From the cell containing the given text, extract its center point as (x, y) coordinate. 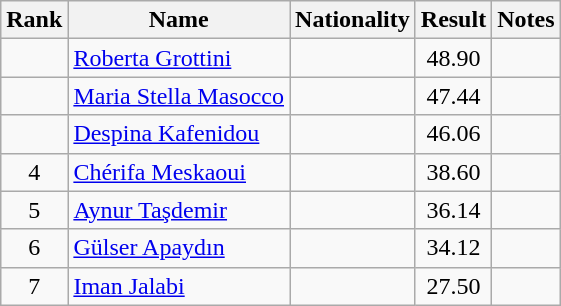
7 (34, 286)
46.06 (453, 134)
47.44 (453, 96)
5 (34, 210)
Roberta Grottini (179, 58)
36.14 (453, 210)
Nationality (353, 20)
Maria Stella Masocco (179, 96)
6 (34, 248)
Name (179, 20)
Result (453, 20)
34.12 (453, 248)
4 (34, 172)
Iman Jalabi (179, 286)
Notes (526, 20)
Despina Kafenidou (179, 134)
Chérifa Meskaoui (179, 172)
Aynur Taşdemir (179, 210)
Gülser Apaydın (179, 248)
Rank (34, 20)
38.60 (453, 172)
48.90 (453, 58)
27.50 (453, 286)
